Identify which cell holds the provided text, then report its [x, y] central coordinate. 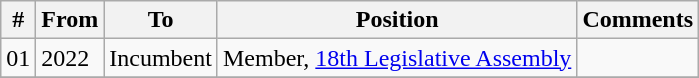
2022 [70, 58]
Position [396, 20]
01 [18, 58]
Member, 18th Legislative Assembly [396, 58]
# [18, 20]
To [161, 20]
Incumbent [161, 58]
From [70, 20]
Comments [638, 20]
